For the text-containing cell, return its midpoint in [X, Y] coordinate format. 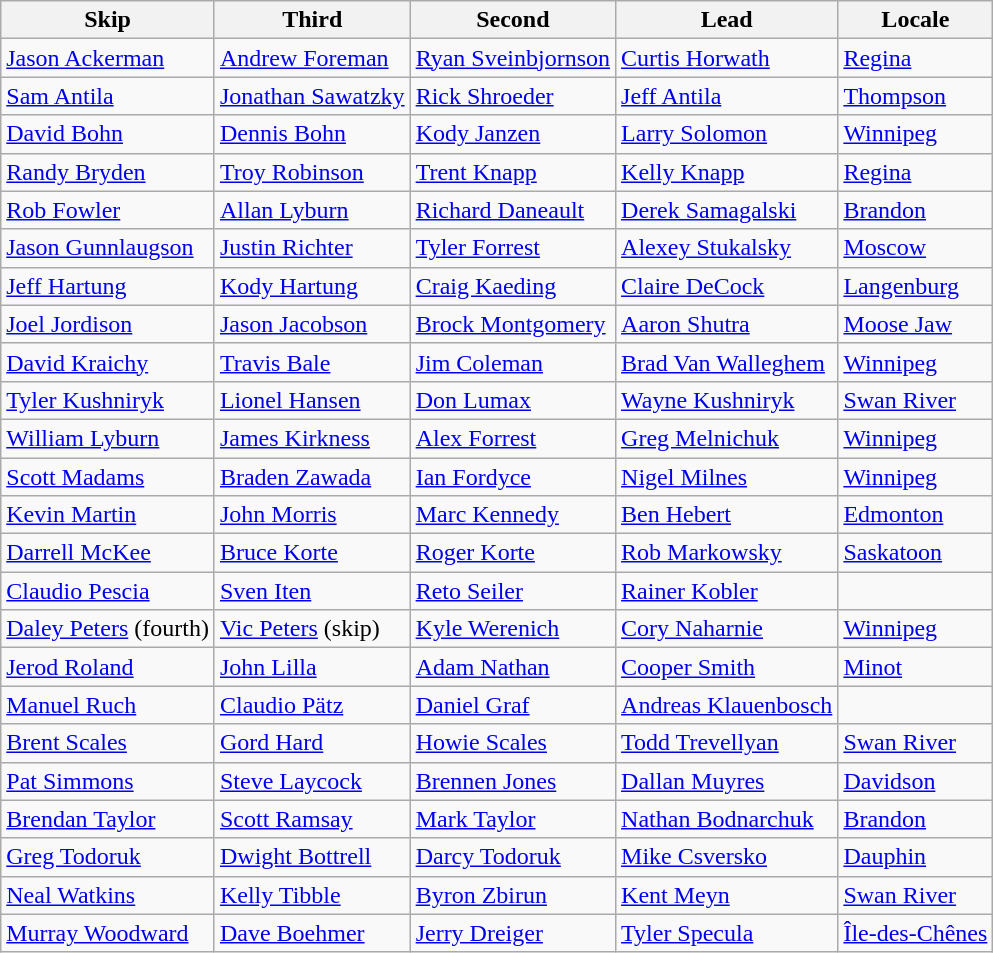
Troy Robinson [312, 172]
Scott Madams [108, 477]
Brennen Jones [512, 781]
Derek Samagalski [727, 210]
Manuel Ruch [108, 705]
Todd Trevellyan [727, 743]
Île-des-Chênes [916, 933]
Kyle Werenich [512, 629]
John Morris [312, 515]
Daley Peters (fourth) [108, 629]
Claire DeCock [727, 286]
Kelly Knapp [727, 172]
Kody Janzen [512, 134]
Braden Zawada [312, 477]
Andreas Klauenbosch [727, 705]
Cooper Smith [727, 667]
Moose Jaw [916, 324]
Davidson [916, 781]
Neal Watkins [108, 895]
Brendan Taylor [108, 819]
Dallan Muyres [727, 781]
Nigel Milnes [727, 477]
Claudio Pescia [108, 591]
Edmonton [916, 515]
Dauphin [916, 857]
Darcy Todoruk [512, 857]
Ryan Sveinbjornson [512, 58]
Justin Richter [312, 248]
Dwight Bottrell [312, 857]
Thompson [916, 96]
Adam Nathan [512, 667]
Jerry Dreiger [512, 933]
Travis Bale [312, 362]
Lionel Hansen [312, 400]
Jason Gunnlaugson [108, 248]
Scott Ramsay [312, 819]
Jeff Hartung [108, 286]
Trent Knapp [512, 172]
Brad Van Walleghem [727, 362]
Don Lumax [512, 400]
James Kirkness [312, 438]
Kelly Tibble [312, 895]
Saskatoon [916, 553]
Rick Shroeder [512, 96]
Daniel Graf [512, 705]
John Lilla [312, 667]
Locale [916, 20]
Reto Seiler [512, 591]
Richard Daneault [512, 210]
Ben Hebert [727, 515]
Greg Melnichuk [727, 438]
Mike Csversko [727, 857]
Alexey Stukalsky [727, 248]
David Bohn [108, 134]
Brock Montgomery [512, 324]
Brent Scales [108, 743]
Sam Antila [108, 96]
Roger Korte [512, 553]
Nathan Bodnarchuk [727, 819]
Steve Laycock [312, 781]
Randy Bryden [108, 172]
Skip [108, 20]
Curtis Horwath [727, 58]
Rainer Kobler [727, 591]
Dennis Bohn [312, 134]
Rob Markowsky [727, 553]
Alex Forrest [512, 438]
Craig Kaeding [512, 286]
Tyler Specula [727, 933]
Minot [916, 667]
Aaron Shutra [727, 324]
Tyler Forrest [512, 248]
Mark Taylor [512, 819]
Ian Fordyce [512, 477]
Murray Woodward [108, 933]
Kody Hartung [312, 286]
Langenburg [916, 286]
Jeff Antila [727, 96]
Joel Jordison [108, 324]
Kent Meyn [727, 895]
Vic Peters (skip) [312, 629]
Andrew Foreman [312, 58]
Third [312, 20]
Larry Solomon [727, 134]
Sven Iten [312, 591]
Cory Naharnie [727, 629]
Dave Boehmer [312, 933]
Marc Kennedy [512, 515]
William Lyburn [108, 438]
David Kraichy [108, 362]
Gord Hard [312, 743]
Wayne Kushniryk [727, 400]
Darrell McKee [108, 553]
Rob Fowler [108, 210]
Jerod Roland [108, 667]
Lead [727, 20]
Allan Lyburn [312, 210]
Byron Zbirun [512, 895]
Tyler Kushniryk [108, 400]
Moscow [916, 248]
Jonathan Sawatzky [312, 96]
Claudio Pätz [312, 705]
Bruce Korte [312, 553]
Jason Jacobson [312, 324]
Kevin Martin [108, 515]
Jason Ackerman [108, 58]
Howie Scales [512, 743]
Jim Coleman [512, 362]
Greg Todoruk [108, 857]
Second [512, 20]
Pat Simmons [108, 781]
